Scan for the cell matching the given text and deliver its [X, Y] coordinate at center. 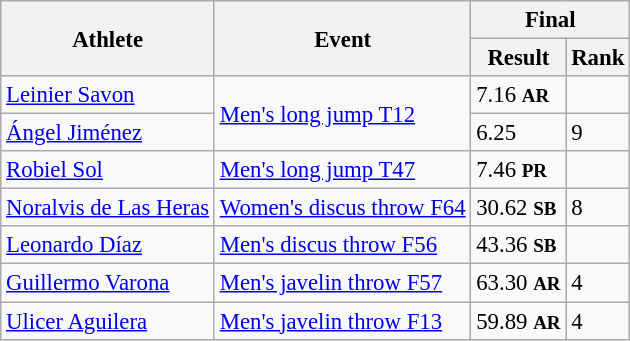
Athlete [108, 38]
9 [598, 133]
Ángel Jiménez [108, 133]
30.62 SB [518, 208]
Men's long jump T47 [342, 170]
Rank [598, 58]
Women's discus throw F64 [342, 208]
Event [342, 38]
Men's discus throw F56 [342, 245]
Result [518, 58]
Men's javelin throw F57 [342, 283]
Men's javelin throw F13 [342, 321]
8 [598, 208]
Final [550, 20]
7.46 PR [518, 170]
43.36 SB [518, 245]
Ulicer Aguilera [108, 321]
Leinier Savon [108, 95]
Guillermo Varona [108, 283]
6.25 [518, 133]
Robiel Sol [108, 170]
Leonardo Díaz [108, 245]
Noralvis de Las Heras [108, 208]
59.89 AR [518, 321]
7.16 AR [518, 95]
Men's long jump T12 [342, 114]
63.30 AR [518, 283]
